Capture the cell that displays the provided text and extract its [X, Y] central coordinate. 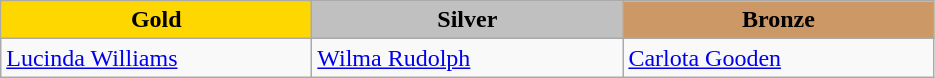
Gold [156, 20]
Bronze [778, 20]
Wilma Rudolph [468, 58]
Silver [468, 20]
Carlota Gooden [778, 58]
Lucinda Williams [156, 58]
